Pinpoint the cell where the given text exists, returning its [X, Y] midpoint coordinate. 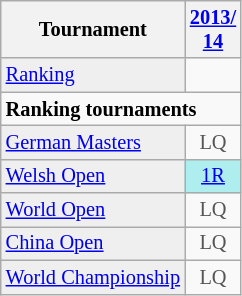
Tournament [93, 29]
1R [213, 176]
Ranking tournaments [121, 109]
World Championship [93, 277]
German Masters [93, 142]
Welsh Open [93, 176]
World Open [93, 210]
2013/14 [213, 29]
Ranking [93, 75]
China Open [93, 243]
